For the text-containing cell, return its midpoint in (X, Y) coordinate format. 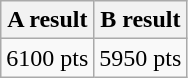
B result (140, 20)
A result (48, 20)
5950 pts (140, 58)
6100 pts (48, 58)
